Detect which cell encompasses the target text, then output its (x, y) center coordinate. 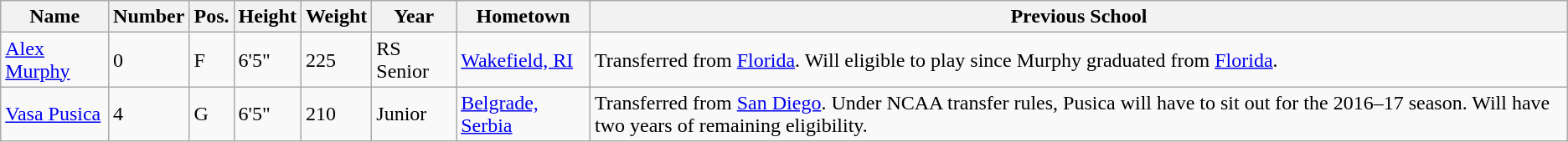
Previous School (1079, 17)
225 (336, 60)
Wakefield, RI (524, 60)
RS Senior (414, 60)
G (211, 114)
Junior (414, 114)
0 (149, 60)
Name (55, 17)
Weight (336, 17)
Alex Murphy (55, 60)
Belgrade, Serbia (524, 114)
Hometown (524, 17)
Height (267, 17)
Year (414, 17)
Number (149, 17)
F (211, 60)
Transferred from Florida. Will eligible to play since Murphy graduated from Florida. (1079, 60)
4 (149, 114)
210 (336, 114)
Pos. (211, 17)
Vasa Pusica (55, 114)
